Locate the cell with the specified text and output its [x, y] center coordinate. 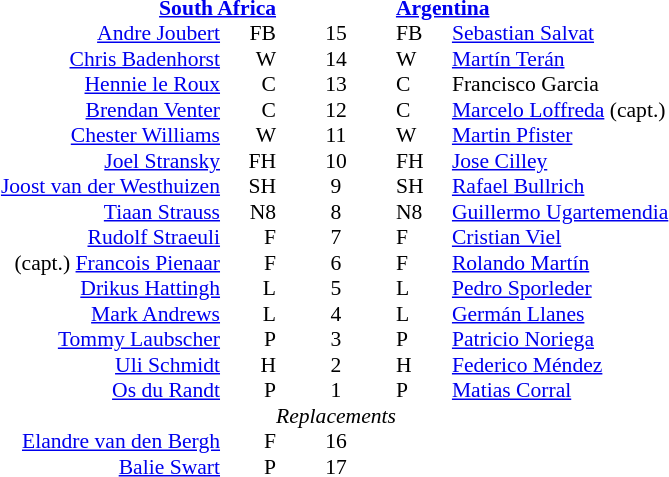
13 [336, 85]
4 [336, 314]
16 [336, 441]
Replacements [336, 416]
11 [336, 135]
6 [336, 263]
1 [336, 391]
14 [336, 59]
15 [336, 33]
2 [336, 365]
8 [336, 212]
9 [336, 187]
3 [336, 339]
10 [336, 161]
7 [336, 237]
5 [336, 289]
12 [336, 110]
